Return the (x, y) coordinate for the center point of the cell that contains the specified text.  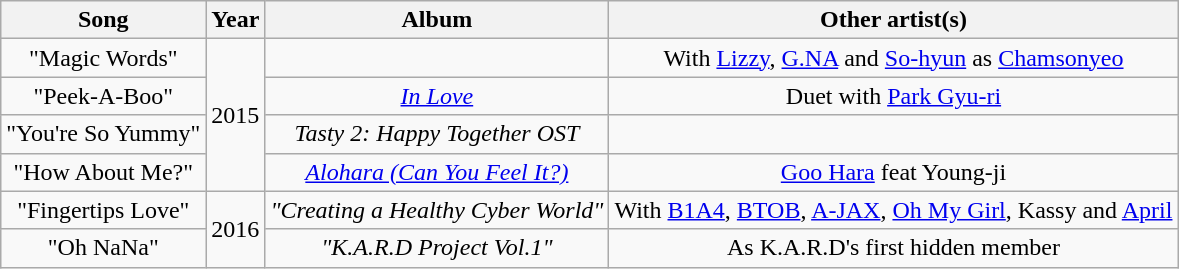
2016 (236, 229)
"Fingertips Love" (104, 210)
Song (104, 20)
"Magic Words" (104, 58)
Year (236, 20)
"Oh NaNa" (104, 248)
As K.A.R.D's first hidden member (894, 248)
Goo Hara feat Young-ji (894, 172)
Album (437, 20)
Tasty 2: Happy Together OST (437, 134)
In Love (437, 96)
Other artist(s) (894, 20)
With B1A4, BTOB, A-JAX, Oh My Girl, Kassy and April (894, 210)
Alohara (Can You Feel It?) (437, 172)
"You're So Yummy" (104, 134)
"Creating a Healthy Cyber World" (437, 210)
"How About Me?" (104, 172)
Duet with Park Gyu-ri (894, 96)
"K.A.R.D Project Vol.1" (437, 248)
2015 (236, 115)
"Peek-A-Boo" (104, 96)
With Lizzy, G.NA and So-hyun as Chamsonyeo (894, 58)
